Determine the (x, y) coordinate at the center of the cell enclosing the given text.  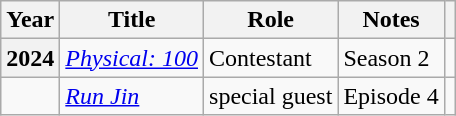
Role (271, 20)
Year (30, 20)
Contestant (271, 58)
Title (132, 20)
Notes (391, 20)
Physical: 100 (132, 58)
2024 (30, 58)
Episode 4 (391, 96)
Run Jin (132, 96)
Season 2 (391, 58)
special guest (271, 96)
